Locate the cell with the specified text and output its (X, Y) center coordinate. 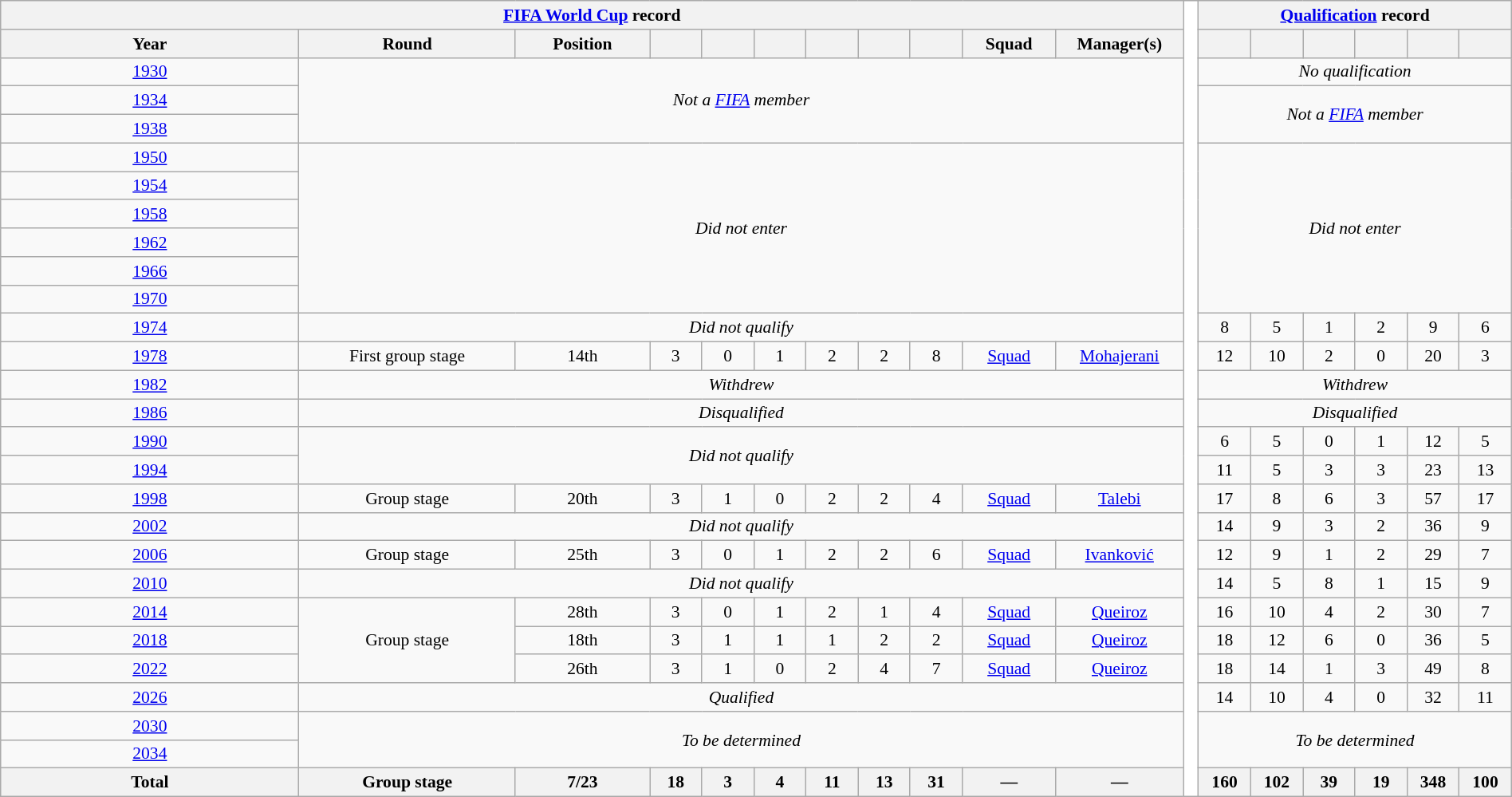
28th (582, 612)
Qualified (742, 697)
First group stage (407, 357)
1974 (150, 328)
1962 (150, 243)
1986 (150, 413)
2026 (150, 697)
1970 (150, 299)
Total (150, 783)
29 (1432, 555)
14th (582, 357)
20 (1432, 357)
2006 (150, 555)
16 (1225, 612)
1982 (150, 385)
31 (936, 783)
No qualification (1355, 72)
1978 (150, 357)
1954 (150, 186)
30 (1432, 612)
57 (1432, 499)
1934 (150, 101)
1938 (150, 129)
7/23 (582, 783)
2010 (150, 584)
2002 (150, 527)
Year (150, 44)
Round (407, 44)
1994 (150, 470)
100 (1486, 783)
2034 (150, 754)
Position (582, 44)
1998 (150, 499)
19 (1381, 783)
20th (582, 499)
160 (1225, 783)
Ivanković (1120, 555)
49 (1432, 669)
18th (582, 641)
25th (582, 555)
1958 (150, 215)
32 (1432, 697)
2014 (150, 612)
Manager(s) (1120, 44)
Mohajerani (1120, 357)
102 (1276, 783)
1930 (150, 72)
23 (1432, 470)
2030 (150, 726)
2018 (150, 641)
1950 (150, 157)
348 (1432, 783)
1990 (150, 442)
FIFA World Cup record (592, 15)
Qualification record (1355, 15)
1966 (150, 271)
Talebi (1120, 499)
26th (582, 669)
39 (1329, 783)
15 (1432, 584)
2022 (150, 669)
